Find where the given text appears and provide that cell's center as (x, y) coordinate. 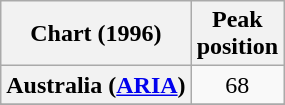
68 (237, 85)
Peakposition (237, 34)
Australia (ARIA) (96, 85)
Chart (1996) (96, 34)
